From the cell containing the given text, extract its center point as [X, Y] coordinate. 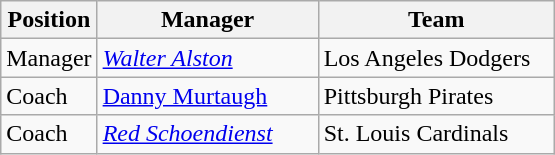
Los Angeles Dodgers [436, 58]
Pittsburgh Pirates [436, 96]
Red Schoendienst [208, 134]
St. Louis Cardinals [436, 134]
Position [49, 20]
Danny Murtaugh [208, 96]
Walter Alston [208, 58]
Team [436, 20]
